Return (x, y) of the center of cell containing provided text 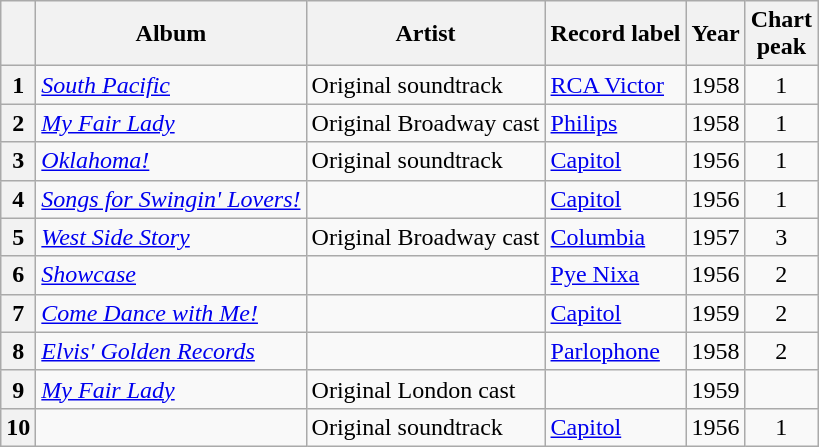
8 (18, 351)
5 (18, 237)
South Pacific (171, 85)
Original London cast (426, 389)
Showcase (171, 275)
Oklahoma! (171, 161)
Chartpeak (781, 34)
Philips (616, 123)
Come Dance with Me! (171, 313)
Album (171, 34)
4 (18, 199)
7 (18, 313)
9 (18, 389)
Parlophone (616, 351)
1957 (716, 237)
Elvis' Golden Records (171, 351)
Artist (426, 34)
RCA Victor (616, 85)
6 (18, 275)
Songs for Swingin' Lovers! (171, 199)
Columbia (616, 237)
10 (18, 427)
Pye Nixa (616, 275)
Record label (616, 34)
West Side Story (171, 237)
Year (716, 34)
